Return the [x, y] coordinate for the center point of the cell that contains the specified text.  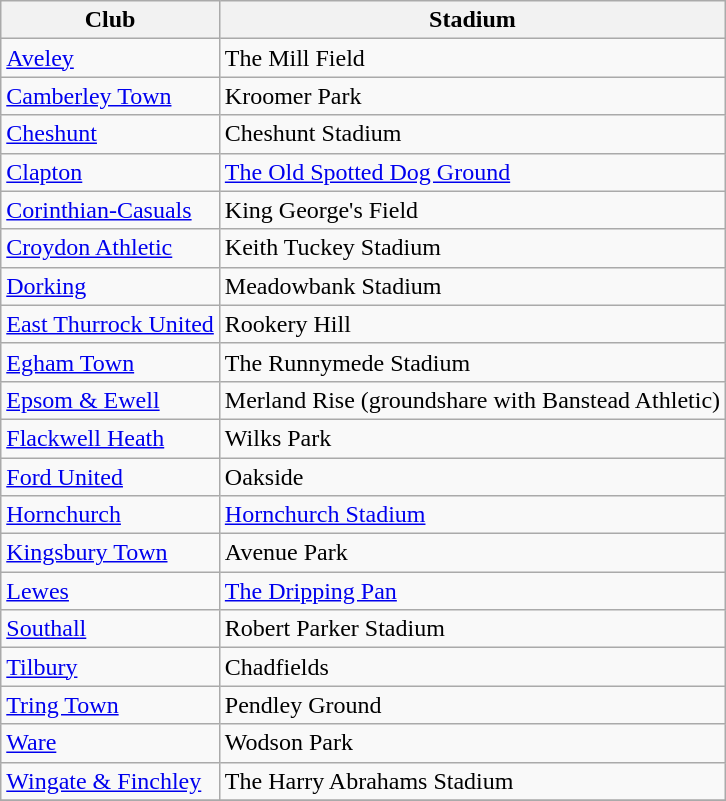
Robert Parker Stadium [472, 629]
Wilks Park [472, 438]
Dorking [110, 286]
Lewes [110, 591]
The Mill Field [472, 58]
Wodson Park [472, 743]
East Thurrock United [110, 324]
Kroomer Park [472, 96]
Clapton [110, 172]
Ford United [110, 477]
The Dripping Pan [472, 591]
Stadium [472, 20]
Tring Town [110, 705]
Club [110, 20]
Wingate & Finchley [110, 781]
Hornchurch [110, 515]
The Harry Abrahams Stadium [472, 781]
Chadfields [472, 667]
Egham Town [110, 362]
Avenue Park [472, 553]
Camberley Town [110, 96]
Kingsbury Town [110, 553]
The Runnymede Stadium [472, 362]
Ware [110, 743]
Corinthian-Casuals [110, 210]
Cheshunt Stadium [472, 134]
Tilbury [110, 667]
Pendley Ground [472, 705]
Oakside [472, 477]
Aveley [110, 58]
The Old Spotted Dog Ground [472, 172]
King George's Field [472, 210]
Hornchurch Stadium [472, 515]
Meadowbank Stadium [472, 286]
Keith Tuckey Stadium [472, 248]
Croydon Athletic [110, 248]
Rookery Hill [472, 324]
Southall [110, 629]
Merland Rise (groundshare with Banstead Athletic) [472, 400]
Cheshunt [110, 134]
Flackwell Heath [110, 438]
Epsom & Ewell [110, 400]
